Return [X, Y] of the center of cell containing provided text 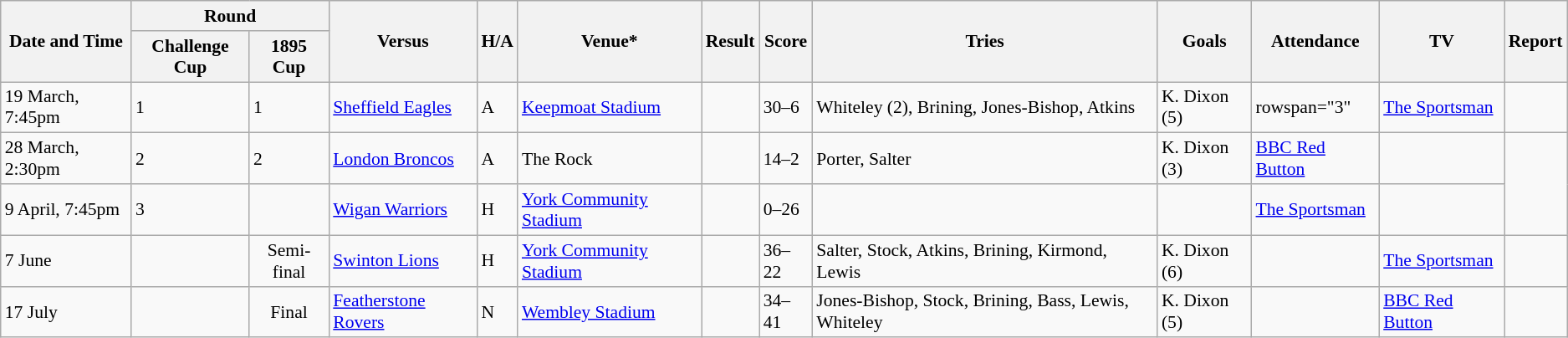
K. Dixon (3) [1204, 159]
rowspan="3" [1315, 107]
Goals [1204, 42]
The Rock [610, 159]
TV [1442, 42]
Attendance [1315, 42]
Final [289, 311]
Venue* [610, 42]
17 July [66, 311]
Report [1535, 42]
Keepmoat Stadium [610, 107]
N [497, 311]
0–26 [786, 209]
Featherstone Rovers [403, 311]
Wembley Stadium [610, 311]
Wigan Warriors [403, 209]
34–41 [786, 311]
Round [230, 16]
Salter, Stock, Atkins, Brining, Kirmond, Lewis [985, 261]
30–6 [786, 107]
Porter, Salter [985, 159]
1895 Cup [289, 57]
Score [786, 42]
Sheffield Eagles [403, 107]
Semi-final [289, 261]
London Broncos [403, 159]
Jones-Bishop, Stock, Brining, Bass, Lewis, Whiteley [985, 311]
9 April, 7:45pm [66, 209]
28 March, 2:30pm [66, 159]
H/A [497, 42]
3 [191, 209]
Tries [985, 42]
36–22 [786, 261]
7 June [66, 261]
Whiteley (2), Brining, Jones-Bishop, Atkins [985, 107]
Date and Time [66, 42]
Versus [403, 42]
Challenge Cup [191, 57]
Swinton Lions [403, 261]
19 March, 7:45pm [66, 107]
14–2 [786, 159]
Result [731, 42]
K. Dixon (6) [1204, 261]
